From the cell containing the given text, extract its center point as [X, Y] coordinate. 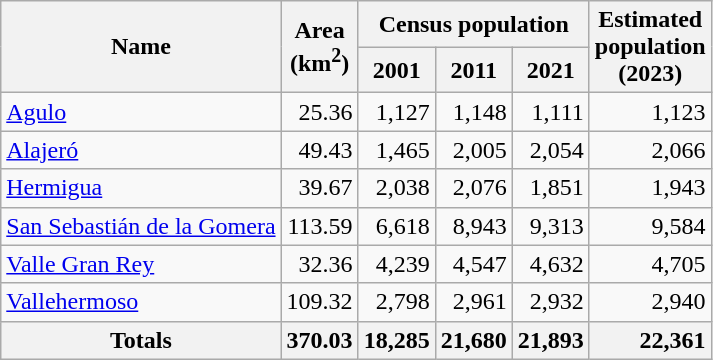
4,705 [650, 264]
1,465 [396, 150]
109.32 [320, 302]
Area(km2) [320, 47]
Hermigua [141, 188]
2,076 [474, 188]
370.03 [320, 340]
Vallehermoso [141, 302]
San Sebastián de la Gomera [141, 226]
113.59 [320, 226]
22,361 [650, 340]
32.36 [320, 264]
8,943 [474, 226]
4,547 [474, 264]
1,111 [550, 112]
2,005 [474, 150]
1,127 [396, 112]
21,680 [474, 340]
1,148 [474, 112]
18,285 [396, 340]
9,313 [550, 226]
4,632 [550, 264]
2,940 [650, 302]
4,239 [396, 264]
2,038 [396, 188]
6,618 [396, 226]
25.36 [320, 112]
1,851 [550, 188]
2,066 [650, 150]
2,932 [550, 302]
Name [141, 47]
1,123 [650, 112]
2001 [396, 70]
1,943 [650, 188]
9,584 [650, 226]
Estimatedpopulation(2023) [650, 47]
Agulo [141, 112]
2,961 [474, 302]
21,893 [550, 340]
2021 [550, 70]
Totals [141, 340]
39.67 [320, 188]
Alajeró [141, 150]
Census population [474, 24]
2,054 [550, 150]
2011 [474, 70]
Valle Gran Rey [141, 264]
2,798 [396, 302]
49.43 [320, 150]
